Return the [X, Y] coordinate for the center point of the cell that contains the specified text.  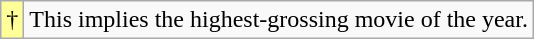
† [12, 20]
This implies the highest-grossing movie of the year. [279, 20]
